Output the (x, y) coordinate of the center of the cell containing the given text.  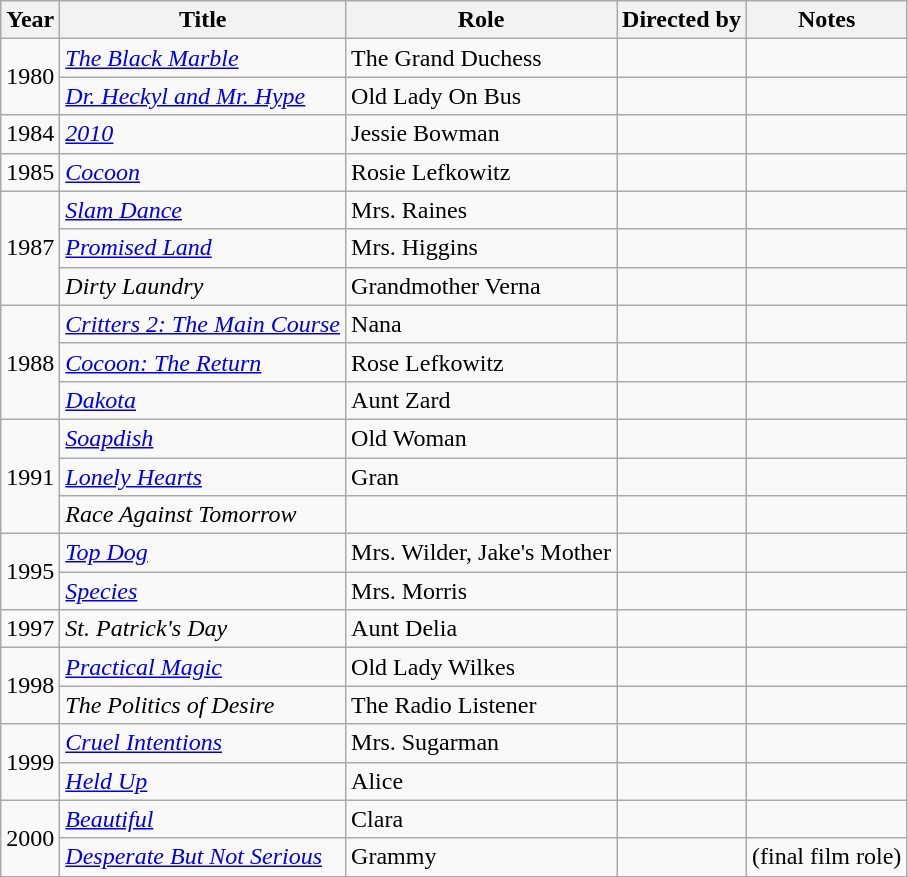
St. Patrick's Day (203, 629)
Desperate But Not Serious (203, 857)
Dakota (203, 400)
Race Against Tomorrow (203, 515)
2010 (203, 134)
Nana (482, 324)
Clara (482, 819)
Aunt Delia (482, 629)
Mrs. Higgins (482, 248)
1991 (30, 476)
1985 (30, 172)
The Grand Duchess (482, 58)
1999 (30, 762)
Mrs. Raines (482, 210)
Cruel Intentions (203, 743)
The Black Marble (203, 58)
1988 (30, 362)
Top Dog (203, 553)
1997 (30, 629)
Rose Lefkowitz (482, 362)
Species (203, 591)
Lonely Hearts (203, 477)
Dirty Laundry (203, 286)
Soapdish (203, 438)
Old Lady Wilkes (482, 667)
Old Lady On Bus (482, 96)
Slam Dance (203, 210)
1987 (30, 248)
Old Woman (482, 438)
Alice (482, 781)
Jessie Bowman (482, 134)
(final film role) (826, 857)
1995 (30, 572)
Gran (482, 477)
Beautiful (203, 819)
Grammy (482, 857)
The Politics of Desire (203, 705)
1984 (30, 134)
2000 (30, 838)
1998 (30, 686)
Promised Land (203, 248)
Dr. Heckyl and Mr. Hype (203, 96)
Directed by (682, 20)
Year (30, 20)
Title (203, 20)
Role (482, 20)
Mrs. Wilder, Jake's Mother (482, 553)
Cocoon (203, 172)
Rosie Lefkowitz (482, 172)
Held Up (203, 781)
Cocoon: The Return (203, 362)
Critters 2: The Main Course (203, 324)
Aunt Zard (482, 400)
1980 (30, 77)
Mrs. Morris (482, 591)
Grandmother Verna (482, 286)
The Radio Listener (482, 705)
Mrs. Sugarman (482, 743)
Practical Magic (203, 667)
Notes (826, 20)
